Extract the [X, Y] coordinate from the center of the cell holding the provided text.  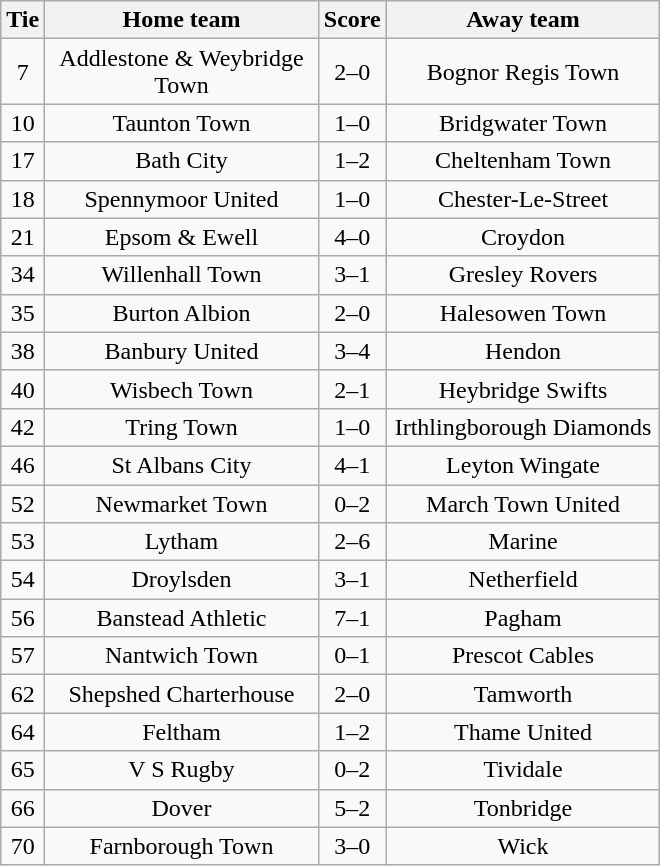
35 [23, 313]
Bridgwater Town [523, 123]
Cheltenham Town [523, 161]
Newmarket Town [182, 503]
St Albans City [182, 465]
Tamworth [523, 694]
Willenhall Town [182, 275]
57 [23, 656]
Banbury United [182, 351]
Home team [182, 20]
Wick [523, 846]
Lytham [182, 542]
Burton Albion [182, 313]
Halesowen Town [523, 313]
56 [23, 618]
5–2 [352, 808]
4–1 [352, 465]
42 [23, 427]
Shepshed Charterhouse [182, 694]
Spennymoor United [182, 199]
Droylsden [182, 580]
Tividale [523, 770]
2–6 [352, 542]
38 [23, 351]
Away team [523, 20]
Wisbech Town [182, 389]
65 [23, 770]
March Town United [523, 503]
7 [23, 72]
Feltham [182, 732]
Marine [523, 542]
Bognor Regis Town [523, 72]
Epsom & Ewell [182, 237]
7–1 [352, 618]
Dover [182, 808]
Heybridge Swifts [523, 389]
Chester-Le-Street [523, 199]
V S Rugby [182, 770]
Bath City [182, 161]
52 [23, 503]
Irthlingborough Diamonds [523, 427]
2–1 [352, 389]
Tie [23, 20]
Croydon [523, 237]
34 [23, 275]
40 [23, 389]
10 [23, 123]
Banstead Athletic [182, 618]
Leyton Wingate [523, 465]
18 [23, 199]
21 [23, 237]
3–4 [352, 351]
Prescot Cables [523, 656]
62 [23, 694]
0–1 [352, 656]
Thame United [523, 732]
54 [23, 580]
Farnborough Town [182, 846]
66 [23, 808]
Pagham [523, 618]
3–0 [352, 846]
64 [23, 732]
Hendon [523, 351]
Tring Town [182, 427]
70 [23, 846]
4–0 [352, 237]
Nantwich Town [182, 656]
Tonbridge [523, 808]
Gresley Rovers [523, 275]
46 [23, 465]
Netherfield [523, 580]
Addlestone & Weybridge Town [182, 72]
Score [352, 20]
53 [23, 542]
Taunton Town [182, 123]
17 [23, 161]
